Return (x, y) of the center of cell containing provided text 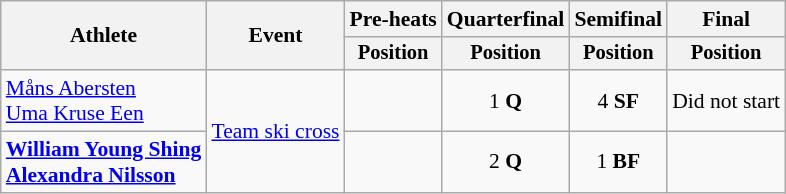
Måns AberstenUma Kruse Een (104, 100)
William Young ShingAlexandra Nilsson (104, 162)
Team ski cross (275, 131)
Pre-heats (394, 19)
Final (726, 19)
Athlete (104, 36)
4 SF (618, 100)
Quarterfinal (506, 19)
1 Q (506, 100)
2 Q (506, 162)
Semifinal (618, 19)
Did not start (726, 100)
Event (275, 36)
1 BF (618, 162)
